Locate the cell with the specified text and output its [X, Y] center coordinate. 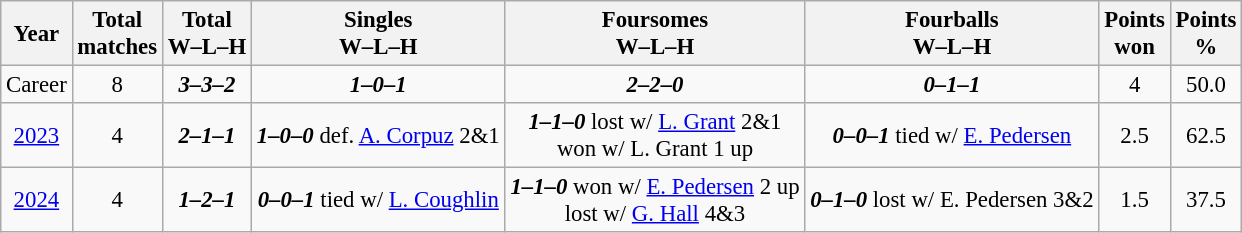
FoursomesW–L–H [655, 34]
FourballsW–L–H [952, 34]
0–0–1 tied w/ L. Coughlin [378, 200]
1–2–1 [206, 200]
1–1–0 won w/ E. Pedersen 2 uplost w/ G. Hall 4&3 [655, 200]
50.0 [1206, 85]
0–1–0 lost w/ E. Pedersen 3&2 [952, 200]
62.5 [1206, 136]
0–1–1 [952, 85]
Pointswon [1134, 34]
2024 [36, 200]
2–1–1 [206, 136]
3–3–2 [206, 85]
Career [36, 85]
2.5 [1134, 136]
1–1–0 lost w/ L. Grant 2&1won w/ L. Grant 1 up [655, 136]
0–0–1 tied w/ E. Pedersen [952, 136]
1–0–1 [378, 85]
TotalW–L–H [206, 34]
37.5 [1206, 200]
Totalmatches [117, 34]
Year [36, 34]
1.5 [1134, 200]
8 [117, 85]
Points% [1206, 34]
SinglesW–L–H [378, 34]
1–0–0 def. A. Corpuz 2&1 [378, 136]
2–2–0 [655, 85]
2023 [36, 136]
